Find where the given text appears and provide that cell's center as (x, y) coordinate. 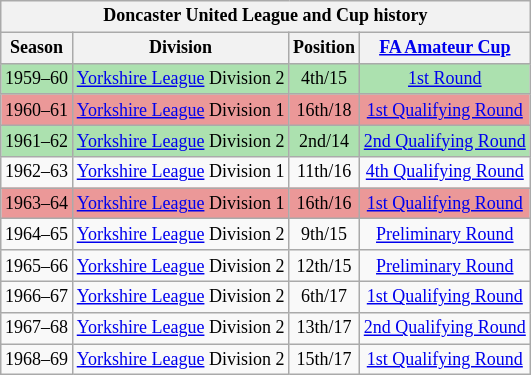
1961–62 (37, 140)
11th/16 (324, 172)
1968–69 (37, 360)
1960–61 (37, 110)
9th/15 (324, 234)
15th/17 (324, 360)
1965–66 (37, 266)
1963–64 (37, 204)
16th/16 (324, 204)
1959–60 (37, 78)
13th/17 (324, 328)
Season (37, 48)
12th/15 (324, 266)
Doncaster United League and Cup history (266, 16)
16th/18 (324, 110)
Position (324, 48)
4th Qualifying Round (444, 172)
1964–65 (37, 234)
1966–67 (37, 296)
2nd/14 (324, 140)
1967–68 (37, 328)
Division (180, 48)
1st Round (444, 78)
6th/17 (324, 296)
1962–63 (37, 172)
4th/15 (324, 78)
FA Amateur Cup (444, 48)
